Capture the cell that displays the provided text and extract its (X, Y) central coordinate. 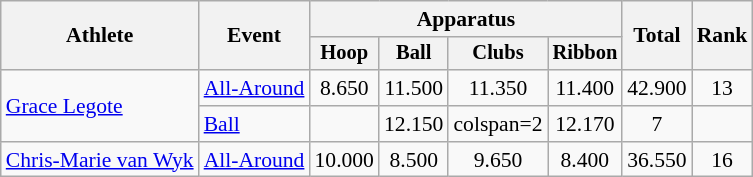
All-Around (254, 88)
Clubs (498, 54)
colspan=2 (498, 124)
11.400 (586, 88)
12.170 (586, 124)
Athlete (100, 36)
Rank (722, 36)
Event (254, 36)
12.150 (414, 124)
7 (656, 124)
Hoop (344, 54)
11.500 (414, 88)
Apparatus (466, 19)
8.650 (344, 88)
Grace Legote (100, 106)
13 (722, 88)
11.350 (498, 88)
Total (656, 36)
42.900 (656, 88)
Ribbon (586, 54)
